Locate the cell with the specified text and output its [x, y] center coordinate. 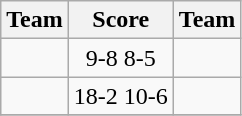
9-8 8-5 [120, 58]
18-2 10-6 [120, 96]
Score [120, 20]
